Capture the cell that displays the provided text and extract its [X, Y] central coordinate. 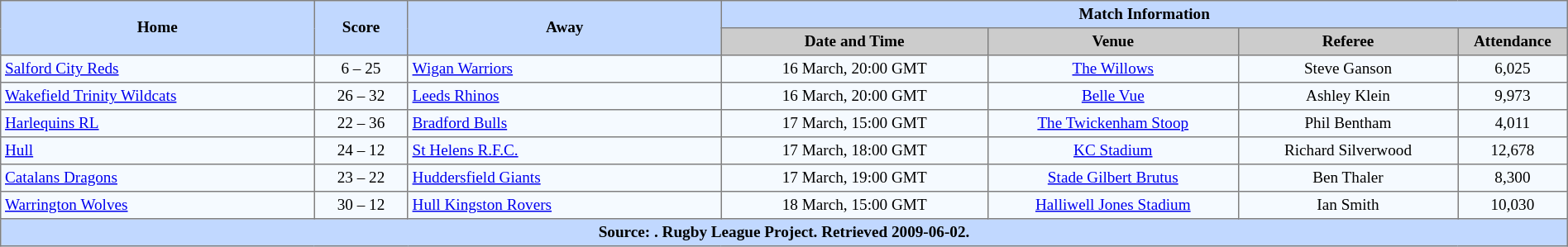
Hull [157, 150]
18 March, 15:00 GMT [854, 205]
9,973 [1513, 96]
Wigan Warriors [564, 69]
Score [361, 28]
Venue [1113, 41]
23 – 22 [361, 178]
17 March, 18:00 GMT [854, 150]
KC Stadium [1113, 150]
Phil Bentham [1348, 124]
Stade Gilbert Brutus [1113, 178]
8,300 [1513, 178]
Halliwell Jones Stadium [1113, 205]
Huddersfield Giants [564, 178]
Home [157, 28]
Away [564, 28]
24 – 12 [361, 150]
Harlequins RL [157, 124]
10,030 [1513, 205]
Attendance [1513, 41]
26 – 32 [361, 96]
The Twickenham Stoop [1113, 124]
Belle Vue [1113, 96]
6 – 25 [361, 69]
Referee [1348, 41]
Date and Time [854, 41]
Ashley Klein [1348, 96]
Salford City Reds [157, 69]
30 – 12 [361, 205]
Bradford Bulls [564, 124]
Catalans Dragons [157, 178]
6,025 [1513, 69]
Richard Silverwood [1348, 150]
17 March, 15:00 GMT [854, 124]
Ian Smith [1348, 205]
12,678 [1513, 150]
4,011 [1513, 124]
Warrington Wolves [157, 205]
17 March, 19:00 GMT [854, 178]
Match Information [1145, 15]
Source: . Rugby League Project. Retrieved 2009-06-02. [784, 233]
Steve Ganson [1348, 69]
Hull Kingston Rovers [564, 205]
St Helens R.F.C. [564, 150]
22 – 36 [361, 124]
Wakefield Trinity Wildcats [157, 96]
The Willows [1113, 69]
Leeds Rhinos [564, 96]
Ben Thaler [1348, 178]
